Identify which cell holds the provided text, then report its (X, Y) central coordinate. 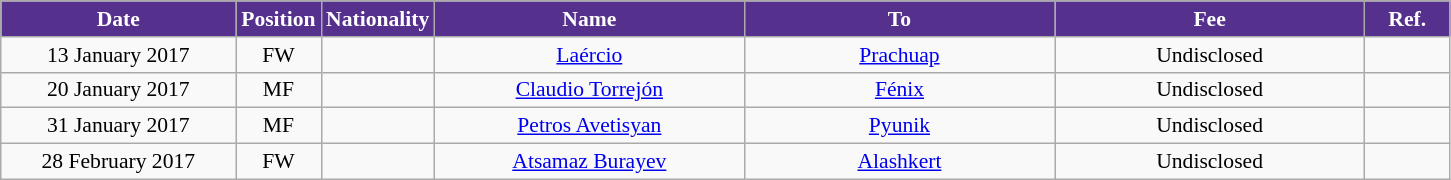
Nationality (378, 19)
Claudio Torrejón (589, 90)
Name (589, 19)
28 February 2017 (118, 162)
Petros Avetisyan (589, 126)
Atsamaz Burayev (589, 162)
Pyunik (899, 126)
Prachuap (899, 55)
31 January 2017 (118, 126)
20 January 2017 (118, 90)
Date (118, 19)
Ref. (1408, 19)
To (899, 19)
Laércio (589, 55)
Fénix (899, 90)
Alashkert (899, 162)
Position (278, 19)
Fee (1210, 19)
13 January 2017 (118, 55)
